Return [x, y] of the center of cell containing provided text 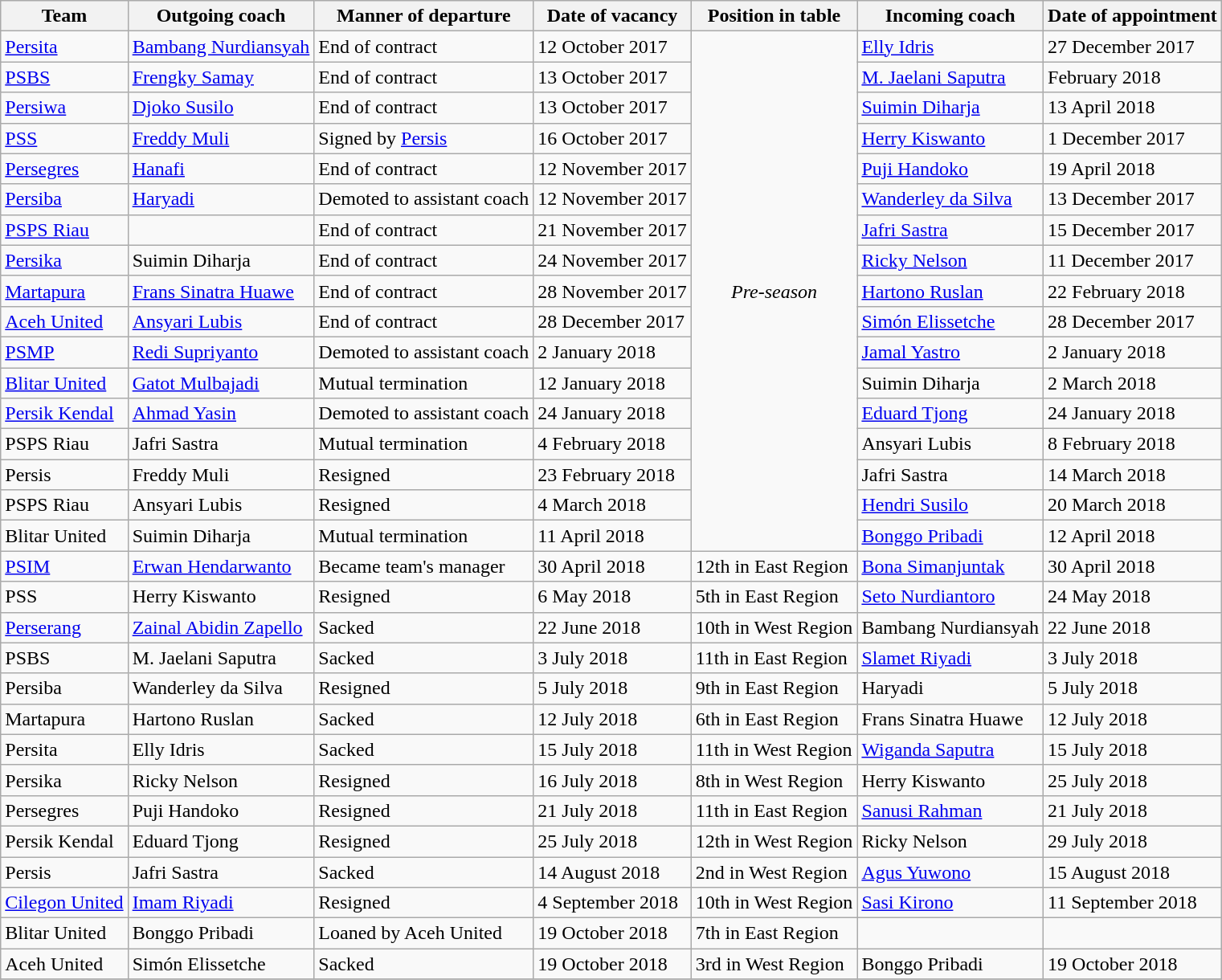
Outgoing coach [221, 16]
28 November 2017 [612, 291]
14 March 2018 [1133, 475]
11 September 2018 [1133, 903]
4 February 2018 [612, 444]
Agus Yuwono [950, 872]
Date of vacancy [612, 16]
Incoming coach [950, 16]
Persiwa [64, 108]
8th in West Region [774, 780]
Team [64, 16]
Erwan Hendarwanto [221, 566]
2 March 2018 [1133, 383]
12 April 2018 [1133, 536]
1 December 2017 [1133, 138]
19 April 2018 [1133, 169]
Gatot Mulbajadi [221, 383]
11th in West Region [774, 749]
Sasi Kirono [950, 903]
27 December 2017 [1133, 47]
PSIM [64, 566]
Bona Simanjuntak [950, 566]
12 October 2017 [612, 47]
Sanusi Rahman [950, 811]
4 March 2018 [612, 505]
Imam Riyadi [221, 903]
Frengky Samay [221, 77]
23 February 2018 [612, 475]
21 November 2017 [612, 230]
8 February 2018 [1133, 444]
15 August 2018 [1133, 872]
Pre-season [774, 291]
24 November 2017 [612, 260]
Slamet Riyadi [950, 658]
Manner of departure [424, 16]
16 October 2017 [612, 138]
14 August 2018 [612, 872]
7th in East Region [774, 933]
Became team's manager [424, 566]
12 January 2018 [612, 383]
12th in West Region [774, 841]
Loaned by Aceh United [424, 933]
6th in East Region [774, 719]
Djoko Susilo [221, 108]
29 July 2018 [1133, 841]
15 December 2017 [1133, 230]
3rd in West Region [774, 964]
Cilegon United [64, 903]
13 December 2017 [1133, 199]
Position in table [774, 16]
13 April 2018 [1133, 108]
2nd in West Region [774, 872]
Seto Nurdiantoro [950, 597]
24 May 2018 [1133, 597]
PSMP [64, 352]
6 May 2018 [612, 597]
9th in East Region [774, 688]
Hendri Susilo [950, 505]
12th in East Region [774, 566]
5th in East Region [774, 597]
February 2018 [1133, 77]
16 July 2018 [612, 780]
22 February 2018 [1133, 291]
Signed by Persis [424, 138]
4 September 2018 [612, 903]
Wiganda Saputra [950, 749]
Redi Supriyanto [221, 352]
Date of appointment [1133, 16]
Ahmad Yasin [221, 414]
11 April 2018 [612, 536]
Perserang [64, 627]
11 December 2017 [1133, 260]
Hanafi [221, 169]
20 March 2018 [1133, 505]
Jamal Yastro [950, 352]
Zainal Abidin Zapello [221, 627]
